From the cell containing the given text, extract its center point as (x, y) coordinate. 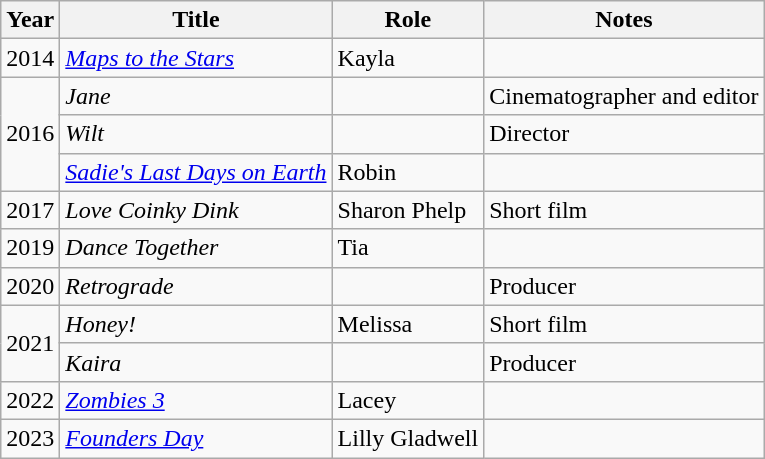
Retrograde (196, 286)
2023 (30, 438)
2016 (30, 134)
Maps to the Stars (196, 58)
Love Coinky Dink (196, 210)
Tia (408, 248)
Honey! (196, 324)
Year (30, 20)
Robin (408, 172)
2020 (30, 286)
Sadie's Last Days on Earth (196, 172)
Kaira (196, 362)
Zombies 3 (196, 400)
2021 (30, 343)
2019 (30, 248)
2014 (30, 58)
Jane (196, 96)
Sharon Phelp (408, 210)
Melissa (408, 324)
2022 (30, 400)
Kayla (408, 58)
Lilly Gladwell (408, 438)
Cinematographer and editor (624, 96)
Title (196, 20)
Founders Day (196, 438)
Director (624, 134)
Lacey (408, 400)
2017 (30, 210)
Role (408, 20)
Wilt (196, 134)
Dance Together (196, 248)
Notes (624, 20)
